Identify which cell holds the provided text, then report its [X, Y] central coordinate. 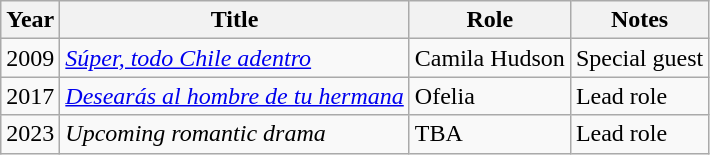
2023 [30, 134]
Desearás al hombre de tu hermana [234, 96]
Camila Hudson [490, 58]
Role [490, 20]
Year [30, 20]
Ofelia [490, 96]
Notes [639, 20]
Súper, todo Chile adentro [234, 58]
2009 [30, 58]
Title [234, 20]
TBA [490, 134]
Special guest [639, 58]
Upcoming romantic drama [234, 134]
2017 [30, 96]
